Locate the cell with the specified text and output its (X, Y) center coordinate. 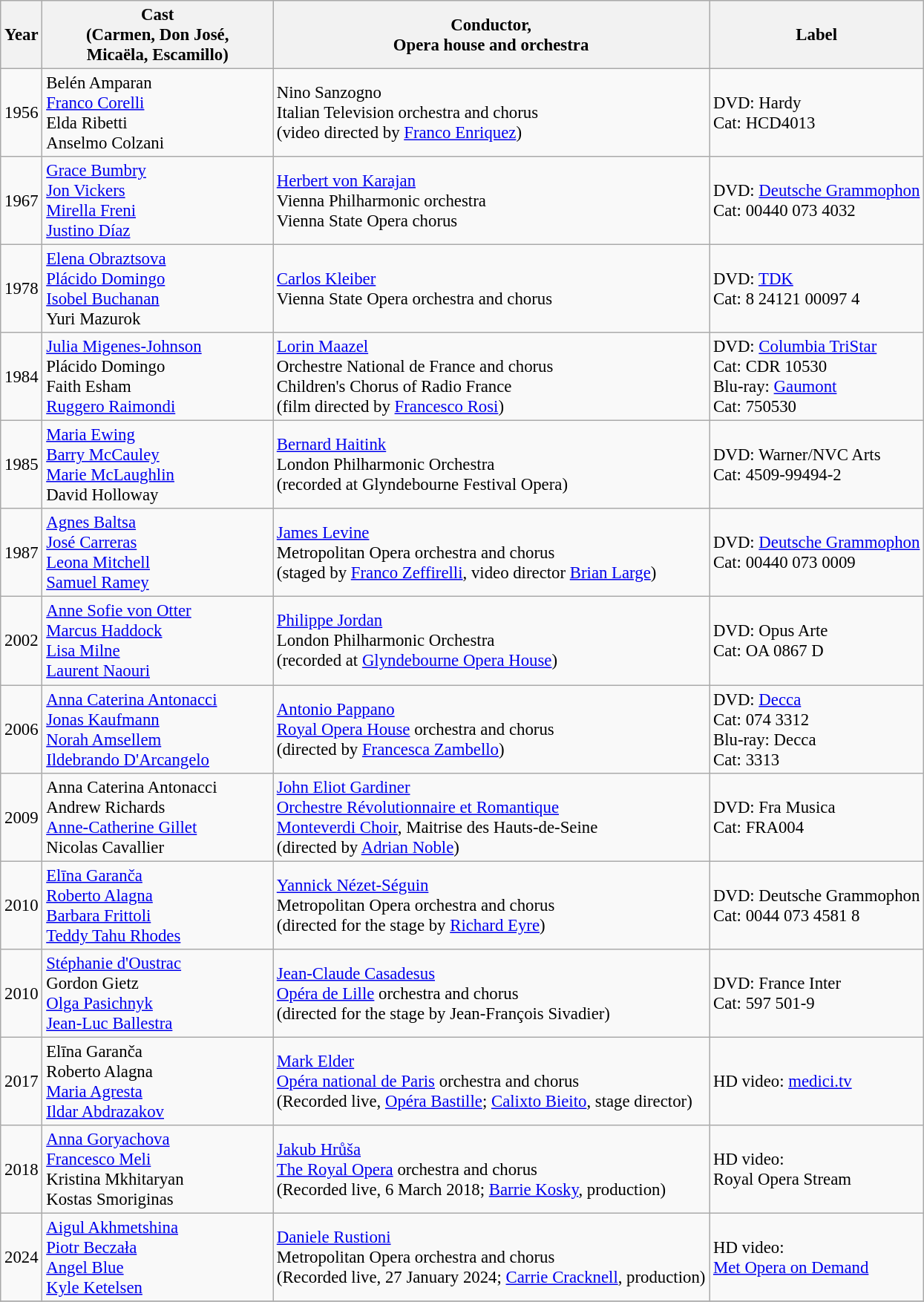
2002 (22, 641)
DVD: HardyCat: HCD4013 (816, 113)
Stéphanie d'OustracGordon GietzOlga Pasichnyk Jean-Luc Ballestra (157, 993)
DVD: Deutsche GrammophonCat: 00440 073 4032 (816, 200)
Anne Sofie von OtterMarcus HaddockLisa MilneLaurent Naouri (157, 641)
Daniele RustioniMetropolitan Opera orchestra and chorus(Recorded live, 27 January 2024; Carrie Cracknell, production) (491, 1257)
DVD: Warner/NVC ArtsCat: 4509-99494-2 (816, 465)
1956 (22, 113)
HD video:Met Opera on Demand (816, 1257)
2006 (22, 729)
Elīna GarančaRoberto AlagnaBarbara FrittoliTeddy Tahu Rhodes (157, 906)
2018 (22, 1170)
Jean-Claude CasadesusOpéra de Lille orchestra and chorus(directed for the stage by Jean-François Sivadier) (491, 993)
Antonio PappanoRoyal Opera House orchestra and chorus(directed by Francesca Zambello) (491, 729)
Herbert von KarajanVienna Philharmonic orchestraVienna State Opera chorus (491, 200)
DVD: Fra MusicaCat: FRA004 (816, 817)
Lorin MaazelOrchestre National de France and chorusChildren's Chorus of Radio France(film directed by Francesco Rosi) (491, 377)
Philippe JordanLondon Philharmonic Orchestra(recorded at Glyndebourne Opera House) (491, 641)
Conductor,Opera house and orchestra (491, 35)
Aigul AkhmetshinaPiotr BeczałaAngel Blue Kyle Ketelsen (157, 1257)
Elīna GarančaRoberto AlagnaMaria Agresta Ildar Abdrazakov (157, 1081)
DVD: Deutsche GrammophonCat: 0044 073 4581 8 (816, 906)
Cast(Carmen, Don José,Micaëla, Escamillo) (157, 35)
Bernard HaitinkLondon Philharmonic Orchestra(recorded at Glyndebourne Festival Opera) (491, 465)
1978 (22, 289)
Maria EwingBarry McCauleyMarie McLaughlinDavid Holloway (157, 465)
2024 (22, 1257)
Label (816, 35)
Anna Caterina AntonacciJonas KaufmannNorah AmsellemIldebrando D'Arcangelo (157, 729)
John Eliot GardinerOrchestre Révolutionnaire et RomantiqueMonteverdi Choir, Maitrise des Hauts-de-Seine(directed by Adrian Noble) (491, 817)
2017 (22, 1081)
1985 (22, 465)
DVD: DeccaCat: 074 3312Blu-ray: DeccaCat: 3313 (816, 729)
Anna GoryachovaFrancesco MeliKristina Mkhitaryan Kostas Smoriginas (157, 1170)
Yannick Nézet-SéguinMetropolitan Opera orchestra and chorus(directed for the stage by Richard Eyre) (491, 906)
Anna Caterina AntonacciAndrew RichardsAnne-Catherine GilletNicolas Cavallier (157, 817)
Jakub HrůšaThe Royal Opera orchestra and chorus(Recorded live, 6 March 2018; Barrie Kosky, production) (491, 1170)
James LevineMetropolitan Opera orchestra and chorus(staged by Franco Zeffirelli, video director Brian Large) (491, 554)
DVD: Columbia TriStarCat: CDR 10530Blu-ray: GaumontCat: 750530 (816, 377)
Julia Migenes-JohnsonPlácido DomingoFaith EshamRuggero Raimondi (157, 377)
Grace BumbryJon VickersMirella FreniJustino Díaz (157, 200)
DVD: Deutsche GrammophonCat: 00440 073 0009 (816, 554)
HD video: medici.tv (816, 1081)
Belén AmparanFranco CorelliElda RibettiAnselmo Colzani (157, 113)
Nino SanzognoItalian Television orchestra and chorus(video directed by Franco Enriquez) (491, 113)
1984 (22, 377)
DVD: TDKCat: 8 24121 00097 4 (816, 289)
DVD: Opus ArteCat: OA 0867 D (816, 641)
Agnes BaltsaJosé CarrerasLeona MitchellSamuel Ramey (157, 554)
Mark ElderOpéra national de Paris orchestra and chorus(Recorded live, Opéra Bastille; Calixto Bieito, stage director) (491, 1081)
2009 (22, 817)
DVD: France InterCat: 597 501-9 (816, 993)
Year (22, 35)
1967 (22, 200)
Carlos KleiberVienna State Opera orchestra and chorus (491, 289)
Elena ObraztsovaPlácido DomingoIsobel BuchananYuri Mazurok (157, 289)
1987 (22, 554)
HD video:Royal Opera Stream (816, 1170)
